Determine the (X, Y) coordinate at the center of the cell enclosing the given text.  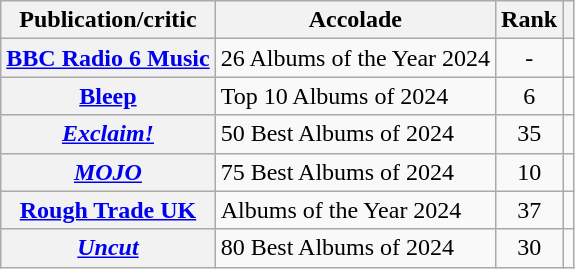
BBC Radio 6 Music (108, 58)
- (530, 58)
Uncut (108, 248)
30 (530, 248)
80 Best Albums of 2024 (355, 248)
Accolade (355, 20)
Rank (530, 20)
Rough Trade UK (108, 210)
75 Best Albums of 2024 (355, 172)
6 (530, 96)
35 (530, 134)
Albums of the Year 2024 (355, 210)
Exclaim! (108, 134)
Top 10 Albums of 2024 (355, 96)
MOJO (108, 172)
50 Best Albums of 2024 (355, 134)
Publication/critic (108, 20)
10 (530, 172)
Bleep (108, 96)
26 Albums of the Year 2024 (355, 58)
37 (530, 210)
